Output the (x, y) coordinate of the center of the cell containing the given text.  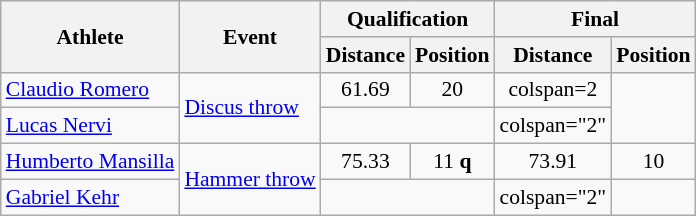
Claudio Romero (90, 90)
20 (452, 90)
73.91 (554, 162)
11 q (452, 162)
Athlete (90, 36)
Lucas Nervi (90, 126)
61.69 (366, 90)
Discus throw (250, 108)
Humberto Mansilla (90, 162)
10 (653, 162)
Hammer throw (250, 180)
Event (250, 36)
75.33 (366, 162)
Gabriel Kehr (90, 197)
Qualification (408, 19)
colspan=2 (554, 90)
Final (596, 19)
